Scan for the cell matching the given text and deliver its (X, Y) coordinate at center. 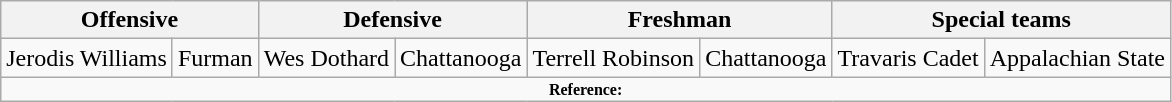
Travaris Cadet (908, 58)
Appalachian State (1077, 58)
Freshman (680, 20)
Furman (215, 58)
Defensive (392, 20)
Offensive (130, 20)
Reference: (586, 89)
Wes Dothard (326, 58)
Special teams (1001, 20)
Terrell Robinson (614, 58)
Jerodis Williams (87, 58)
